Provide the [x, y] coordinate of the cell's center where the given text is located.  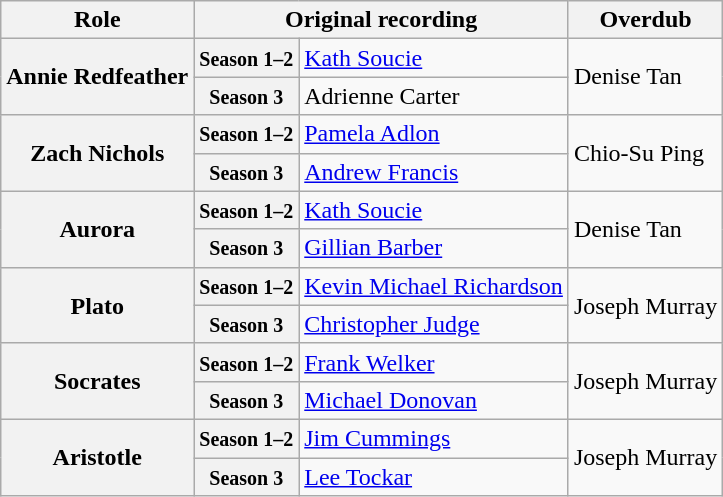
Andrew Francis [434, 172]
Frank Welker [434, 362]
Plato [98, 305]
Christopher Judge [434, 324]
Aristotle [98, 457]
Gillian Barber [434, 248]
Overdub [645, 20]
Original recording [382, 20]
Adrienne Carter [434, 96]
Aurora [98, 229]
Michael Donovan [434, 400]
Role [98, 20]
Socrates [98, 381]
Zach Nichols [98, 153]
Pamela Adlon [434, 134]
Chio-Su Ping [645, 153]
Lee Tockar [434, 477]
Jim Cummings [434, 438]
Kevin Michael Richardson [434, 286]
Annie Redfeather [98, 77]
